Return the (x, y) coordinate for the center point of the cell that contains the specified text.  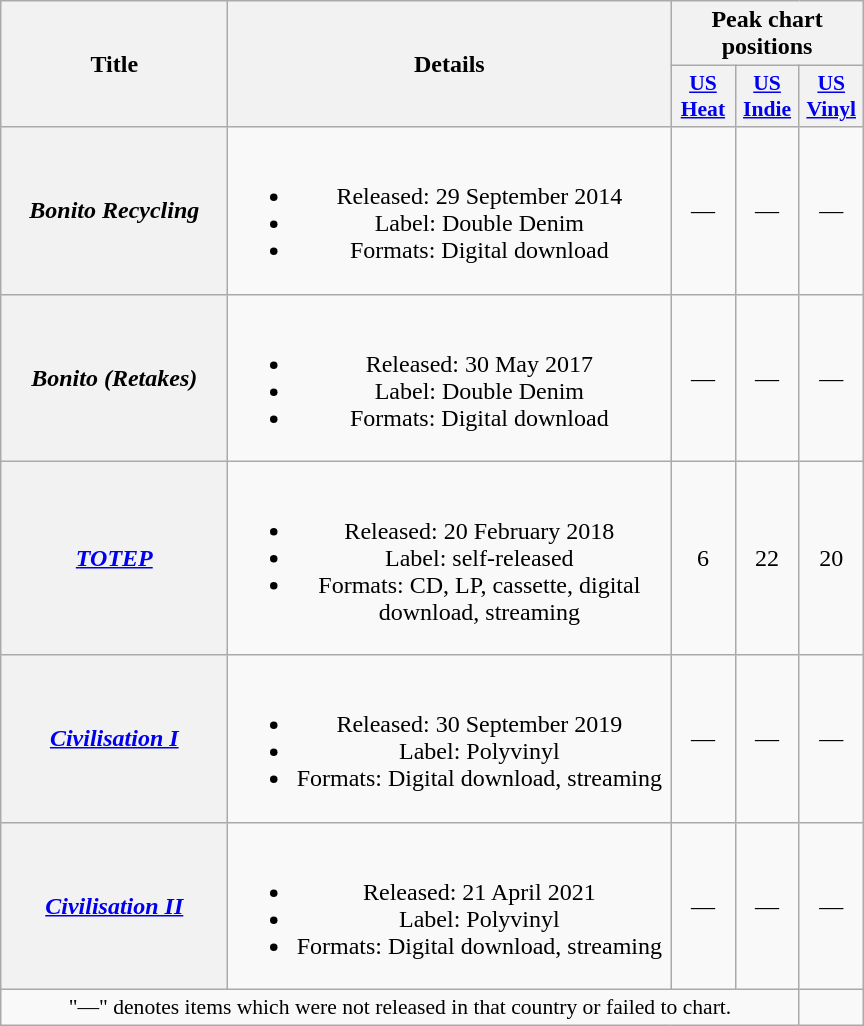
Civilisation II (114, 906)
Released: 30 May 2017Label: Double DenimFormats: Digital download (450, 378)
Civilisation I (114, 738)
20 (831, 558)
USHeat (703, 96)
Released: 29 September 2014Label: Double DenimFormats: Digital download (450, 210)
Details (450, 64)
Released: 20 February 2018Label: self-releasedFormats: CD, LP, cassette, digital download, streaming (450, 558)
TOTEP (114, 558)
Released: 30 September 2019Label: PolyvinylFormats: Digital download, streaming (450, 738)
Peak chart positions (767, 34)
"—" denotes items which were not released in that country or failed to chart. (400, 1007)
Released: 21 April 2021Label: PolyvinylFormats: Digital download, streaming (450, 906)
6 (703, 558)
Bonito (Retakes) (114, 378)
Title (114, 64)
Bonito Recycling (114, 210)
USVinyl (831, 96)
22 (767, 558)
USIndie (767, 96)
